Return (x, y) of the center of cell containing provided text 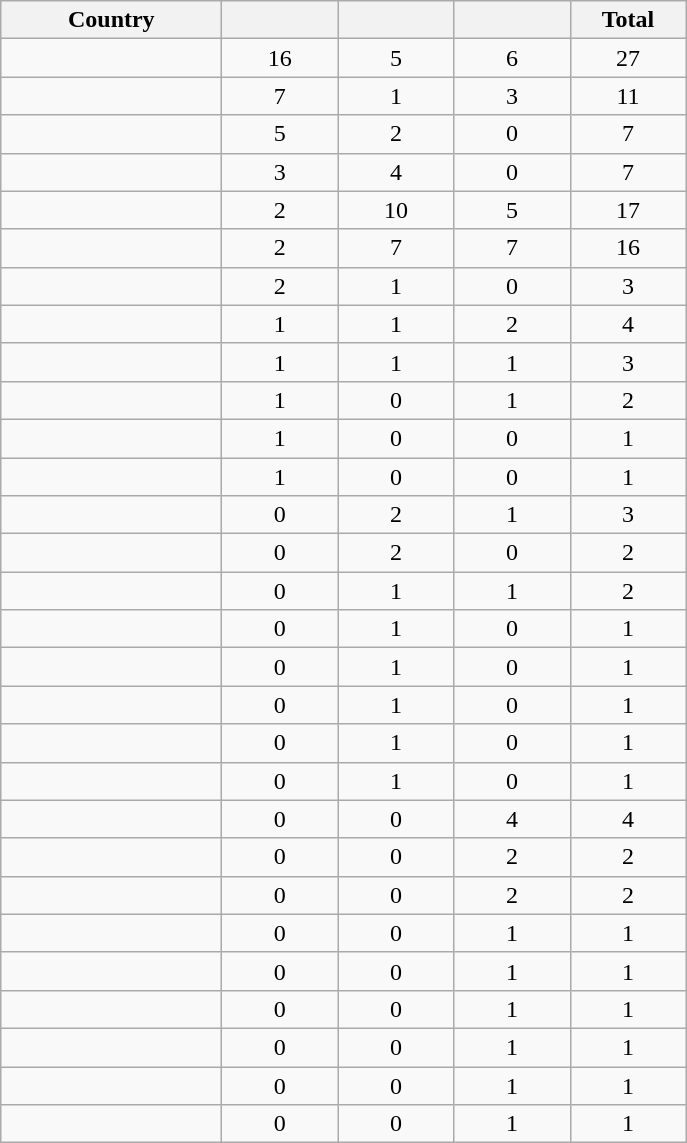
10 (396, 210)
17 (628, 210)
Country (112, 20)
11 (628, 96)
Total (628, 20)
27 (628, 58)
6 (512, 58)
